Scan for the cell matching the given text and deliver its [x, y] coordinate at center. 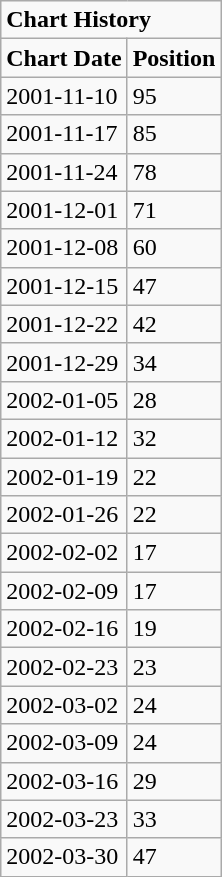
2002-02-02 [64, 553]
2002-01-05 [64, 400]
2001-11-24 [64, 172]
71 [174, 210]
2001-12-15 [64, 286]
2002-01-19 [64, 477]
95 [174, 96]
42 [174, 324]
2001-12-08 [64, 248]
Position [174, 58]
33 [174, 819]
28 [174, 400]
32 [174, 438]
2001-12-01 [64, 210]
2002-01-26 [64, 515]
2002-03-23 [64, 819]
2002-02-23 [64, 667]
2002-03-30 [64, 857]
34 [174, 362]
78 [174, 172]
Chart History [111, 20]
2001-11-17 [64, 134]
23 [174, 667]
2002-02-09 [64, 591]
2001-12-29 [64, 362]
2002-03-09 [64, 743]
2002-02-16 [64, 629]
29 [174, 781]
2002-03-16 [64, 781]
19 [174, 629]
60 [174, 248]
Chart Date [64, 58]
2002-03-02 [64, 705]
2001-12-22 [64, 324]
85 [174, 134]
2001-11-10 [64, 96]
2002-01-12 [64, 438]
